From the cell containing the given text, extract its center point as (X, Y) coordinate. 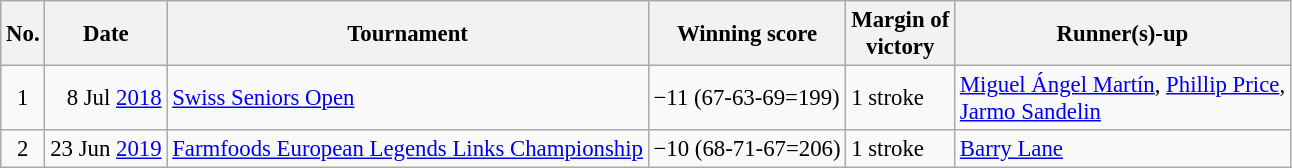
Date (106, 34)
8 Jul 2018 (106, 98)
Runner(s)-up (1123, 34)
Farmfoods European Legends Links Championship (408, 149)
Barry Lane (1123, 149)
Tournament (408, 34)
23 Jun 2019 (106, 149)
No. (23, 34)
Miguel Ángel Martín, Phillip Price, Jarmo Sandelin (1123, 98)
1 (23, 98)
2 (23, 149)
−11 (67-63-69=199) (747, 98)
−10 (68-71-67=206) (747, 149)
Swiss Seniors Open (408, 98)
Winning score (747, 34)
Margin ofvictory (900, 34)
